Search for the cell housing the specified text and yield its (x, y) center coordinate. 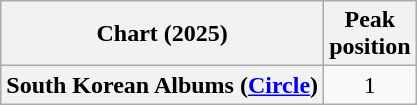
Chart (2025) (162, 34)
South Korean Albums (Circle) (162, 85)
1 (370, 85)
Peakposition (370, 34)
